Return (X, Y) of the center of cell containing provided text 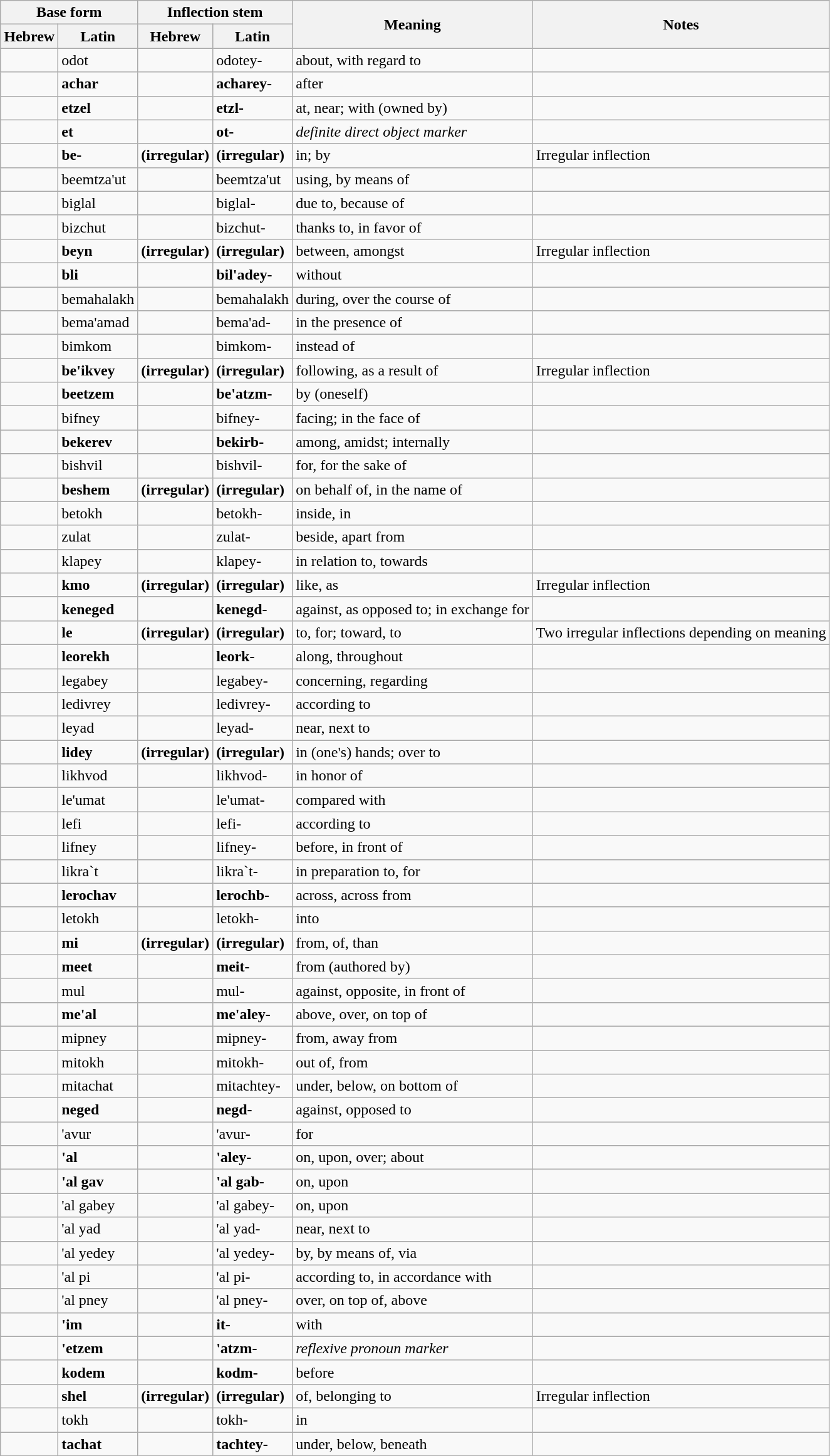
achar (98, 84)
tachat (98, 1443)
'al yedey (98, 1253)
mitokh (98, 1062)
meit- (253, 966)
among, amidst; internally (413, 442)
tokh (98, 1420)
'al gav (98, 1181)
tokh- (253, 1420)
bli (98, 275)
kmo (98, 585)
beside, apart from (413, 537)
from, away from (413, 1038)
lerochb- (253, 895)
from, of, than (413, 943)
odotey- (253, 60)
leyad- (253, 728)
bimkom- (253, 347)
it- (253, 1324)
in the presence of (413, 323)
negd- (253, 1110)
betokh- (253, 513)
across, across from (413, 895)
'al yedey- (253, 1253)
neged (98, 1110)
above, over, on top of (413, 1014)
bimkom (98, 347)
following, as a result of (413, 370)
mipney- (253, 1038)
legabey (98, 680)
likhvod- (253, 776)
'aley- (253, 1158)
bema'amad (98, 323)
legabey- (253, 680)
against, opposed to (413, 1110)
against, opposite, in front of (413, 990)
leork- (253, 656)
mitachat (98, 1086)
mi (98, 943)
klapey- (253, 561)
between, amongst (413, 251)
lerochav (98, 895)
letokh- (253, 919)
on, upon, over; about (413, 1158)
'al gabey (98, 1205)
'al (98, 1158)
klapey (98, 561)
lefi- (253, 824)
bishvil (98, 466)
'avur- (253, 1134)
in (413, 1420)
'etzem (98, 1348)
on behalf of, in the name of (413, 490)
in preparation to, for (413, 871)
me'aley- (253, 1014)
ledivrey (98, 704)
inside, in (413, 513)
after (413, 84)
bekerev (98, 442)
bishvil- (253, 466)
lifney (98, 847)
'al gab- (253, 1181)
bekirb- (253, 442)
'al pi (98, 1277)
tachtey- (253, 1443)
during, over the course of (413, 299)
of, belonging to (413, 1396)
letokh (98, 919)
mul (98, 990)
leorekh (98, 656)
ot- (253, 132)
likhvod (98, 776)
due to, because of (413, 203)
bifney- (253, 418)
at, near; with (owned by) (413, 108)
lifney- (253, 847)
thanks to, in favor of (413, 227)
mitokh- (253, 1062)
bil'adey- (253, 275)
meet (98, 966)
lidey (98, 752)
beetzem (98, 394)
keneged (98, 609)
beyn (98, 251)
kenegd- (253, 609)
in honor of (413, 776)
likra`t (98, 871)
odot (98, 60)
with (413, 1324)
shel (98, 1396)
kodm- (253, 1372)
'al gabey- (253, 1205)
concerning, regarding (413, 680)
le'umat (98, 800)
le'umat- (253, 800)
under, below, beneath (413, 1443)
Inflection stem (215, 13)
ledivrey- (253, 704)
according to, in accordance with (413, 1277)
bizchut (98, 227)
zulat (98, 537)
about, with regard to (413, 60)
etzel (98, 108)
Notes (681, 24)
using, by means of (413, 179)
along, throughout (413, 656)
over, on top of, above (413, 1301)
from (authored by) (413, 966)
kodem (98, 1372)
bema'ad- (253, 323)
'al pi- (253, 1277)
definite direct object marker (413, 132)
without (413, 275)
be'atzm- (253, 394)
before (413, 1372)
me'al (98, 1014)
acharey- (253, 84)
le (98, 632)
biglal (98, 203)
Base form (69, 13)
out of, from (413, 1062)
for (413, 1134)
in; by (413, 155)
before, in front of (413, 847)
against, as opposed to; in exchange for (413, 609)
into (413, 919)
reflexive pronoun marker (413, 1348)
be'ikvey (98, 370)
by, by means of, via (413, 1253)
in relation to, towards (413, 561)
Two irregular inflections depending on meaning (681, 632)
Meaning (413, 24)
et (98, 132)
facing; in the face of (413, 418)
bifney (98, 418)
'al yad (98, 1229)
leyad (98, 728)
beshem (98, 490)
mul- (253, 990)
instead of (413, 347)
compared with (413, 800)
lefi (98, 824)
etzl- (253, 108)
for, for the sake of (413, 466)
be- (98, 155)
betokh (98, 513)
'al pney (98, 1301)
biglal- (253, 203)
mipney (98, 1038)
likra`t- (253, 871)
'al yad- (253, 1229)
by (oneself) (413, 394)
'atzm- (253, 1348)
'im (98, 1324)
'avur (98, 1134)
mitachtey- (253, 1086)
zulat- (253, 537)
to, for; toward, to (413, 632)
under, below, on bottom of (413, 1086)
in (one's) hands; over to (413, 752)
like, as (413, 585)
'al pney- (253, 1301)
bizchut- (253, 227)
